Determine the [x, y] coordinate at the center of the cell enclosing the given text.  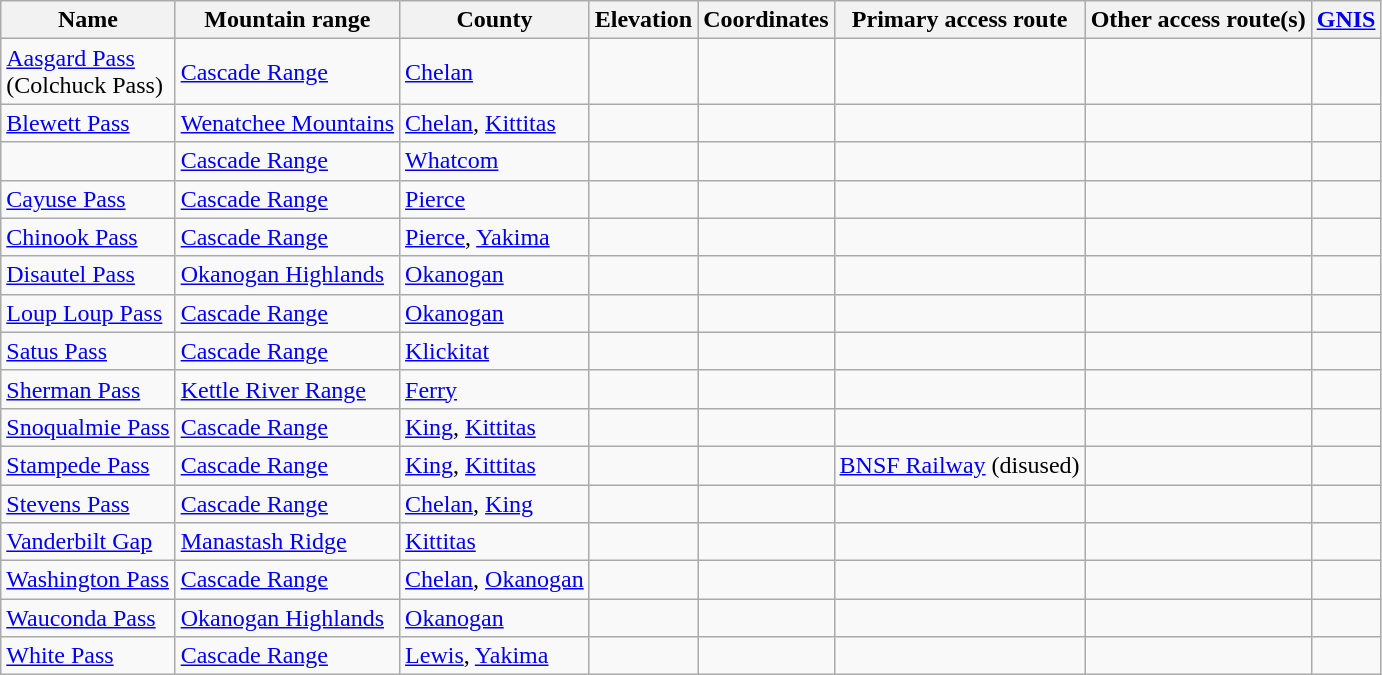
BNSF Railway (disused) [960, 465]
Klickitat [495, 351]
Blewett Pass [88, 123]
Manastash Ridge [287, 542]
Kittitas [495, 542]
County [495, 20]
Vanderbilt Gap [88, 542]
Wauconda Pass [88, 618]
Other access route(s) [1198, 20]
Pierce [495, 199]
Cayuse Pass [88, 199]
Chelan, King [495, 503]
GNIS [1346, 20]
Elevation [643, 20]
Chinook Pass [88, 237]
Stevens Pass [88, 503]
Chelan, Okanogan [495, 580]
Satus Pass [88, 351]
Disautel Pass [88, 275]
Primary access route [960, 20]
Stampede Pass [88, 465]
Loup Loup Pass [88, 313]
Chelan [495, 72]
Name [88, 20]
Kettle River Range [287, 389]
Chelan, Kittitas [495, 123]
Washington Pass [88, 580]
Mountain range [287, 20]
Snoqualmie Pass [88, 427]
Wenatchee Mountains [287, 123]
Pierce, Yakima [495, 237]
Aasgard Pass(Colchuck Pass) [88, 72]
White Pass [88, 656]
Ferry [495, 389]
Sherman Pass [88, 389]
Coordinates [766, 20]
Whatcom [495, 161]
Lewis, Yakima [495, 656]
